Search for the cell housing the specified text and yield its (x, y) center coordinate. 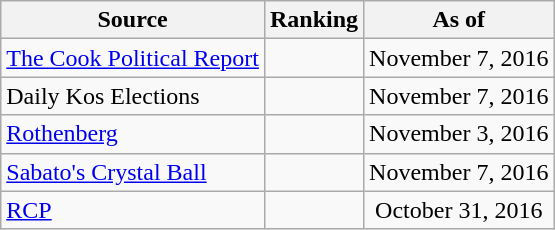
Source (133, 20)
The Cook Political Report (133, 58)
Sabato's Crystal Ball (133, 172)
October 31, 2016 (459, 210)
November 3, 2016 (459, 134)
Ranking (314, 20)
As of (459, 20)
RCP (133, 210)
Rothenberg (133, 134)
Daily Kos Elections (133, 96)
